For the text-containing cell, return its midpoint in (X, Y) coordinate format. 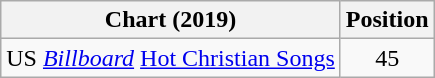
45 (387, 58)
Position (387, 20)
US Billboard Hot Christian Songs (171, 58)
Chart (2019) (171, 20)
